From the cell containing the given text, extract its center point as (x, y) coordinate. 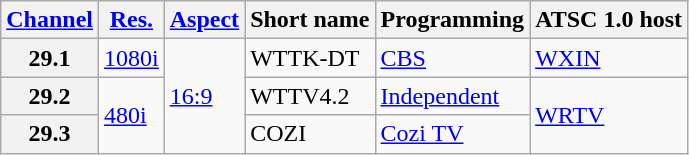
WRTV (609, 115)
Independent (452, 96)
ATSC 1.0 host (609, 20)
29.3 (50, 134)
Cozi TV (452, 134)
WXIN (609, 58)
1080i (132, 58)
Res. (132, 20)
Channel (50, 20)
29.1 (50, 58)
CBS (452, 58)
WTTK-DT (310, 58)
COZI (310, 134)
Programming (452, 20)
WTTV4.2 (310, 96)
29.2 (50, 96)
Short name (310, 20)
16:9 (204, 96)
480i (132, 115)
Aspect (204, 20)
